Search for the cell housing the specified text and yield its [X, Y] center coordinate. 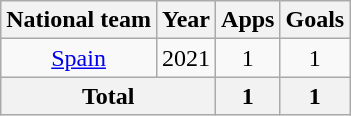
Spain [79, 58]
Year [186, 20]
Total [108, 96]
2021 [186, 58]
Goals [315, 20]
National team [79, 20]
Apps [248, 20]
